Extract the (x, y) coordinate from the center of the cell holding the provided text.  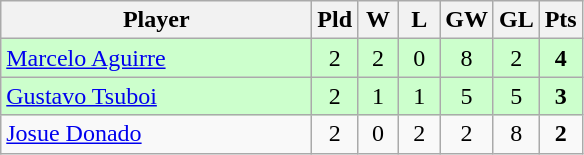
4 (560, 58)
W (378, 20)
Josue Donado (156, 134)
Player (156, 20)
Gustavo Tsuboi (156, 96)
3 (560, 96)
GL (516, 20)
Marcelo Aguirre (156, 58)
Pld (335, 20)
GW (467, 20)
L (420, 20)
Pts (560, 20)
